Find where the given text appears and provide that cell's center as [X, Y] coordinate. 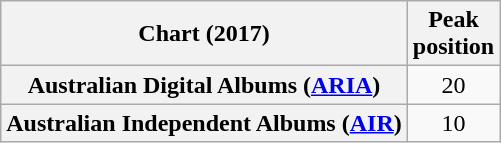
Australian Digital Albums (ARIA) [204, 85]
20 [453, 85]
Peakposition [453, 34]
Chart (2017) [204, 34]
10 [453, 123]
Australian Independent Albums (AIR) [204, 123]
